Locate the cell with the specified text and output its (x, y) center coordinate. 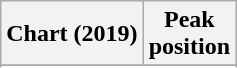
Chart (2019) (72, 34)
Peakposition (189, 34)
